Scan for the cell matching the given text and deliver its (X, Y) coordinate at center. 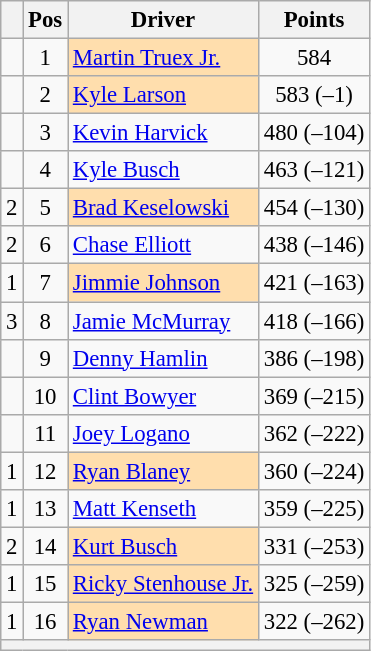
9 (46, 358)
Pos (46, 20)
Brad Keselowski (164, 208)
Jimmie Johnson (164, 283)
Points (314, 20)
369 (–215) (314, 396)
583 (–1) (314, 95)
15 (46, 584)
362 (–222) (314, 433)
Chase Elliott (164, 245)
322 (–262) (314, 621)
11 (46, 433)
Ryan Blaney (164, 471)
14 (46, 546)
Clint Bowyer (164, 396)
386 (–198) (314, 358)
Denny Hamlin (164, 358)
584 (314, 58)
Joey Logano (164, 433)
Ricky Stenhouse Jr. (164, 584)
418 (–166) (314, 321)
Ryan Newman (164, 621)
Kevin Harvick (164, 133)
12 (46, 471)
360 (–224) (314, 471)
7 (46, 283)
463 (–121) (314, 170)
325 (–259) (314, 584)
Matt Kenseth (164, 509)
454 (–130) (314, 208)
Martin Truex Jr. (164, 58)
331 (–253) (314, 546)
5 (46, 208)
13 (46, 509)
4 (46, 170)
8 (46, 321)
Driver (164, 20)
438 (–146) (314, 245)
Kurt Busch (164, 546)
6 (46, 245)
Jamie McMurray (164, 321)
480 (–104) (314, 133)
16 (46, 621)
359 (–225) (314, 509)
10 (46, 396)
Kyle Larson (164, 95)
Kyle Busch (164, 170)
421 (–163) (314, 283)
